Pinpoint the cell where the given text exists, returning its (X, Y) midpoint coordinate. 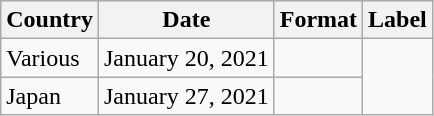
Label (398, 20)
Format (318, 20)
Various (50, 58)
Country (50, 20)
January 20, 2021 (186, 58)
January 27, 2021 (186, 96)
Japan (50, 96)
Date (186, 20)
